Find where the given text appears and provide that cell's center as (X, Y) coordinate. 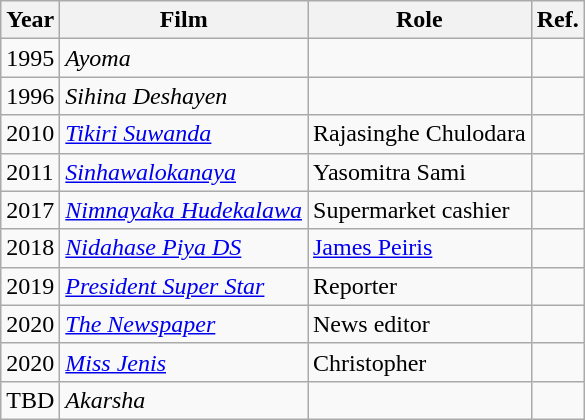
Nidahase Piya DS (184, 248)
James Peiris (420, 248)
Film (184, 20)
1995 (30, 58)
Tikiri Suwanda (184, 134)
Akarsha (184, 400)
Ayoma (184, 58)
Rajasinghe Chulodara (420, 134)
2017 (30, 210)
The Newspaper (184, 324)
News editor (420, 324)
Christopher (420, 362)
Nimnayaka Hudekalawa (184, 210)
Role (420, 20)
Sihina Deshayen (184, 96)
President Super Star (184, 286)
Yasomitra Sami (420, 172)
2011 (30, 172)
Sinhawalokanaya (184, 172)
1996 (30, 96)
TBD (30, 400)
Year (30, 20)
2019 (30, 286)
2018 (30, 248)
Reporter (420, 286)
2010 (30, 134)
Miss Jenis (184, 362)
Ref. (558, 20)
Supermarket cashier (420, 210)
